Capture the cell that displays the provided text and extract its [X, Y] central coordinate. 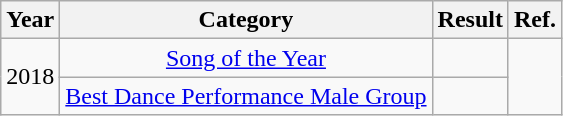
Year [30, 20]
Category [246, 20]
Ref. [534, 20]
2018 [30, 77]
Best Dance Performance Male Group [246, 96]
Song of the Year [246, 58]
Result [470, 20]
